Output the [X, Y] coordinate of the center of the cell containing the given text.  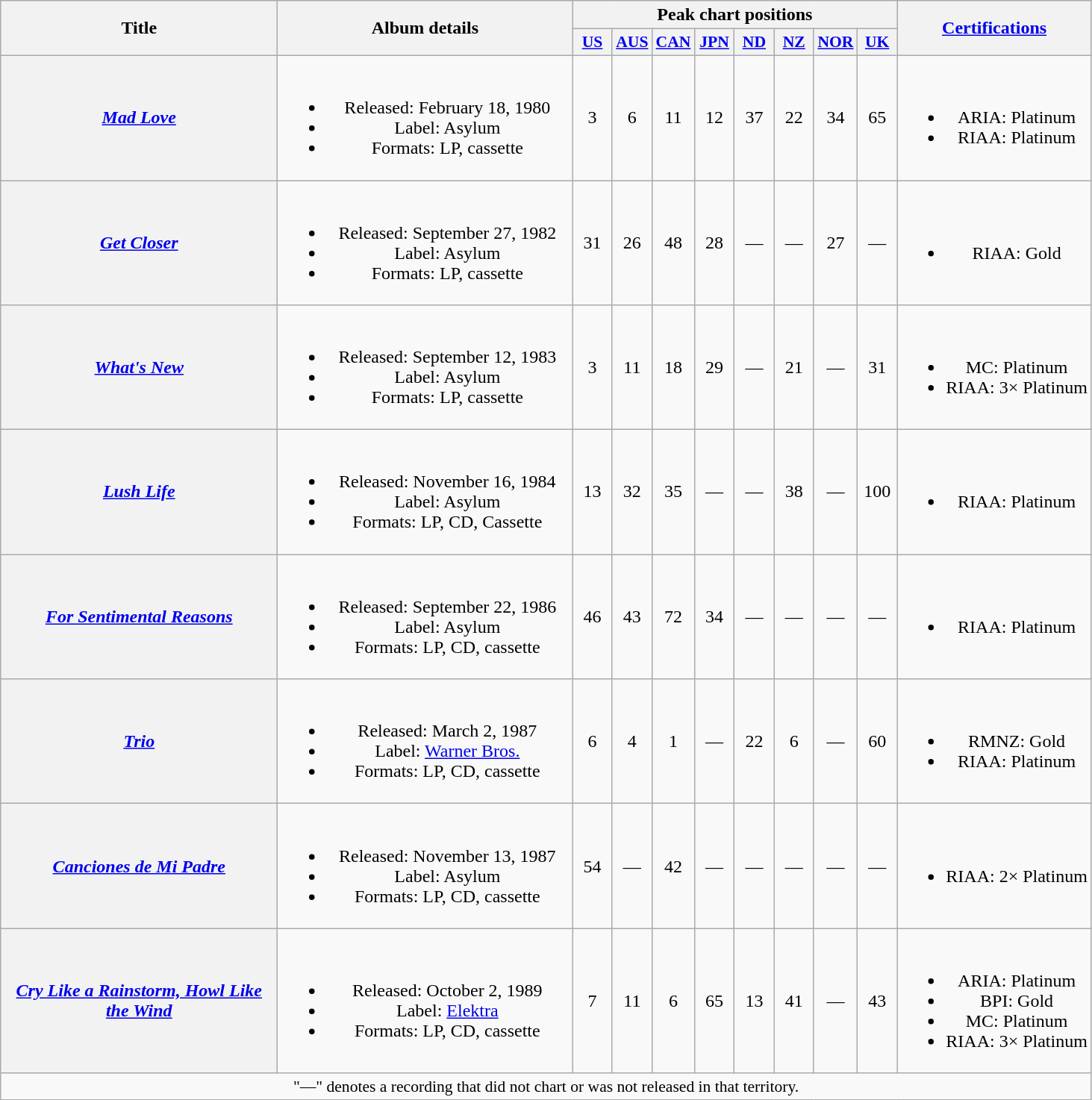
12 [714, 118]
100 [876, 493]
Title [139, 28]
72 [673, 616]
RIAA: 2× Platinum [994, 866]
60 [876, 742]
"—" denotes a recording that did not chart or was not released in that territory. [546, 1087]
Released: September 27, 1982Label: AsylumFormats: LP, cassette [425, 243]
26 [631, 243]
MC: PlatinumRIAA: 3× Platinum [994, 367]
UK [876, 43]
RIAA: Gold [994, 243]
42 [673, 866]
Peak chart positions [734, 15]
38 [794, 493]
18 [673, 367]
RMNZ: GoldRIAA: Platinum [994, 742]
For Sentimental Reasons [139, 616]
54 [593, 866]
Released: October 2, 1989Label: ElektraFormats: LP, CD, cassette [425, 1001]
28 [714, 243]
ARIA: PlatinumBPI: GoldMC: PlatinumRIAA: 3× Platinum [994, 1001]
Released: September 12, 1983Label: AsylumFormats: LP, cassette [425, 367]
27 [835, 243]
US [593, 43]
21 [794, 367]
ARIA: PlatinumRIAA: Platinum [994, 118]
JPN [714, 43]
7 [593, 1001]
NZ [794, 43]
1 [673, 742]
32 [631, 493]
AUS [631, 43]
Trio [139, 742]
4 [631, 742]
Released: September 22, 1986Label: AsylumFormats: LP, CD, cassette [425, 616]
46 [593, 616]
Album details [425, 28]
What's New [139, 367]
35 [673, 493]
29 [714, 367]
Lush Life [139, 493]
Cry Like a Rainstorm, Howl Like the Wind [139, 1001]
CAN [673, 43]
41 [794, 1001]
Released: November 16, 1984Label: AsylumFormats: LP, CD, Cassette [425, 493]
NOR [835, 43]
Released: March 2, 1987Label: Warner Bros.Formats: LP, CD, cassette [425, 742]
Certifications [994, 28]
Mad Love [139, 118]
Get Closer [139, 243]
48 [673, 243]
Canciones de Mi Padre [139, 866]
Released: November 13, 1987Label: AsylumFormats: LP, CD, cassette [425, 866]
37 [754, 118]
Released: February 18, 1980Label: AsylumFormats: LP, cassette [425, 118]
ND [754, 43]
